Locate the cell with the specified text and output its (X, Y) center coordinate. 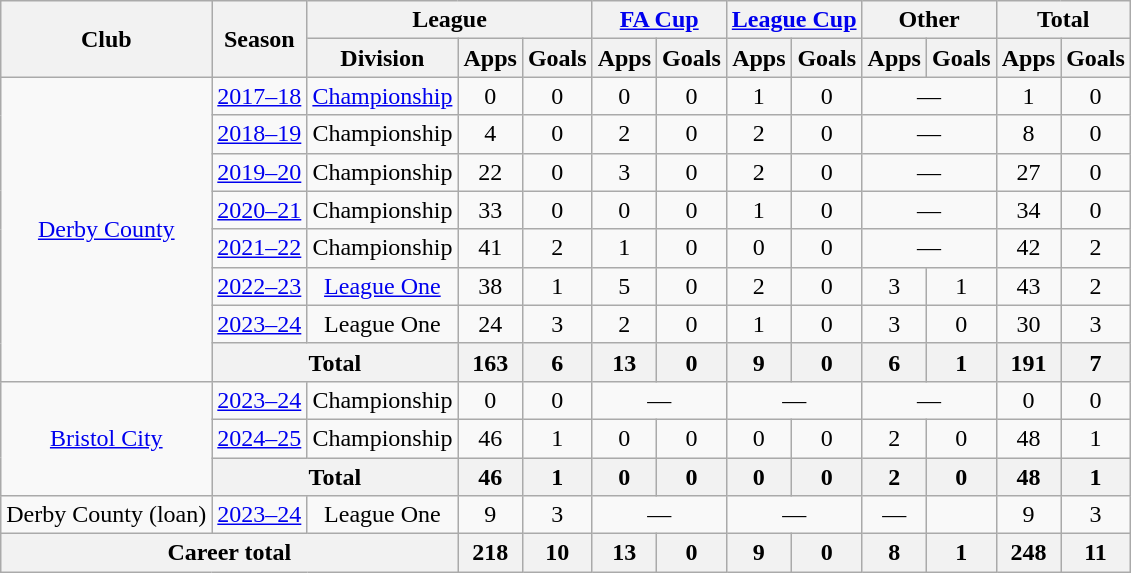
FA Cup (659, 20)
33 (490, 210)
248 (1028, 553)
38 (490, 286)
Other (929, 20)
Derby County (loan) (106, 515)
41 (490, 248)
2020–21 (260, 210)
Club (106, 39)
163 (490, 362)
Derby County (106, 229)
30 (1028, 324)
2018–19 (260, 134)
22 (490, 172)
10 (557, 553)
191 (1028, 362)
2024–25 (260, 438)
Bristol City (106, 438)
42 (1028, 248)
League (450, 20)
7 (1096, 362)
24 (490, 324)
5 (624, 286)
2022–23 (260, 286)
Division (382, 58)
43 (1028, 286)
2019–20 (260, 172)
2021–22 (260, 248)
11 (1096, 553)
218 (490, 553)
League Cup (794, 20)
34 (1028, 210)
4 (490, 134)
Season (260, 39)
27 (1028, 172)
Career total (230, 553)
2017–18 (260, 96)
